Output the [X, Y] coordinate of the center of the cell containing the given text.  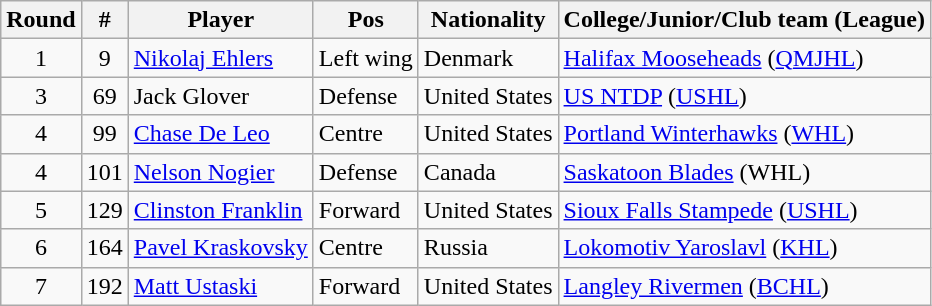
Matt Ustaski [220, 286]
Round [41, 20]
US NTDP (USHL) [744, 96]
5 [41, 210]
3 [41, 96]
Lokomotiv Yaroslavl (KHL) [744, 248]
Nikolaj Ehlers [220, 58]
Canada [488, 172]
129 [104, 210]
College/Junior/Club team (League) [744, 20]
101 [104, 172]
9 [104, 58]
Pos [366, 20]
Left wing [366, 58]
Pavel Kraskovsky [220, 248]
Jack Glover [220, 96]
Nationality [488, 20]
7 [41, 286]
Nelson Nogier [220, 172]
Langley Rivermen (BCHL) [744, 286]
69 [104, 96]
1 [41, 58]
Russia [488, 248]
192 [104, 286]
Halifax Mooseheads (QMJHL) [744, 58]
Sioux Falls Stampede (USHL) [744, 210]
99 [104, 134]
6 [41, 248]
# [104, 20]
Saskatoon Blades (WHL) [744, 172]
Player [220, 20]
Chase De Leo [220, 134]
Portland Winterhawks (WHL) [744, 134]
Denmark [488, 58]
Clinston Franklin [220, 210]
164 [104, 248]
